Return [x, y] of the center of cell containing provided text 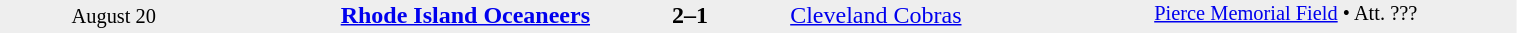
Rhode Island Oceaneers [410, 15]
Pierce Memorial Field • Att. ??? [1335, 16]
2–1 [690, 15]
August 20 [114, 16]
Cleveland Cobras [971, 15]
